Locate the cell with the specified text and output its [X, Y] center coordinate. 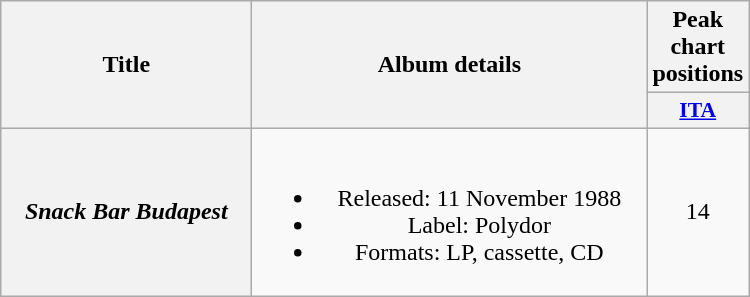
Released: 11 November 1988Label: PolydorFormats: LP, cassette, CD [450, 212]
ITA [698, 111]
Title [126, 65]
Snack Bar Budapest [126, 212]
Peak chart positions [698, 47]
14 [698, 212]
Album details [450, 65]
